Detect which cell encompasses the target text, then output its (X, Y) center coordinate. 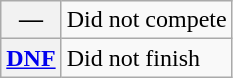
— (31, 20)
Did not finish (146, 58)
DNF (31, 58)
Did not compete (146, 20)
